From the cell containing the given text, extract its center point as [x, y] coordinate. 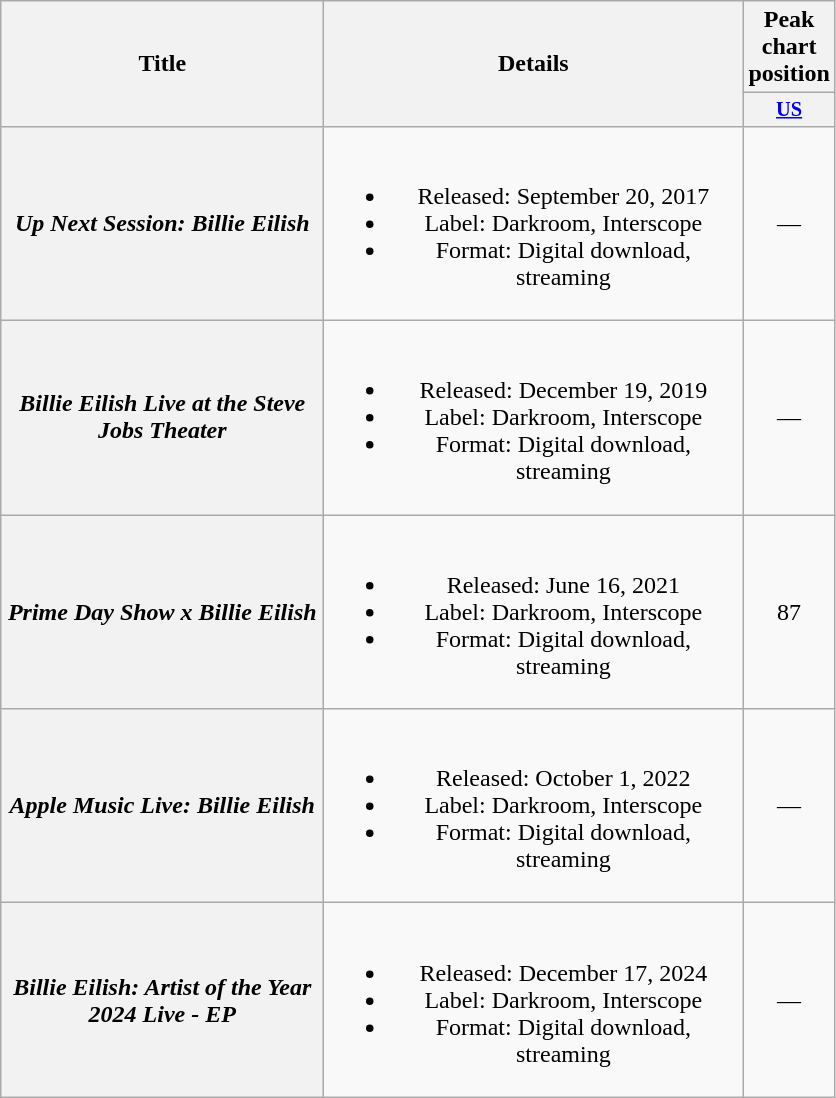
Released: June 16, 2021Label: Darkroom, InterscopeFormat: Digital download, streaming [534, 612]
Billie Eilish Live at the Steve Jobs Theater [162, 418]
Details [534, 64]
Released: October 1, 2022Label: Darkroom, InterscopeFormat: Digital download, streaming [534, 806]
Peak chart position [789, 47]
US [789, 110]
Released: December 17, 2024Label: Darkroom, InterscopeFormat: Digital download, streaming [534, 1000]
Billie Eilish: Artist of the Year 2024 Live - EP [162, 1000]
Up Next Session: Billie Eilish [162, 223]
Released: September 20, 2017Label: Darkroom, InterscopeFormat: Digital download, streaming [534, 223]
Released: December 19, 2019Label: Darkroom, InterscopeFormat: Digital download, streaming [534, 418]
87 [789, 612]
Title [162, 64]
Prime Day Show x Billie Eilish [162, 612]
Apple Music Live: Billie Eilish [162, 806]
